Find where the given text appears and provide that cell's center as (X, Y) coordinate. 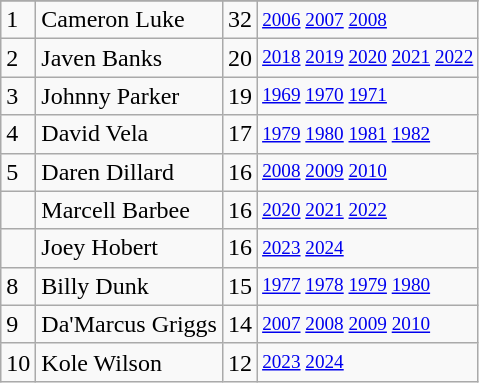
2 (18, 58)
2007 2008 2009 2010 (368, 324)
Joey Hobert (130, 248)
David Vela (130, 134)
14 (240, 324)
9 (18, 324)
10 (18, 362)
1 (18, 20)
20 (240, 58)
1977 1978 1979 1980 (368, 286)
Daren Dillard (130, 172)
Da'Marcus Griggs (130, 324)
Kole Wilson (130, 362)
2018 2019 2020 2021 2022 (368, 58)
3 (18, 96)
19 (240, 96)
1979 1980 1981 1982 (368, 134)
32 (240, 20)
Billy Dunk (130, 286)
2020 2021 2022 (368, 210)
Javen Banks (130, 58)
4 (18, 134)
1969 1970 1971 (368, 96)
2008 2009 2010 (368, 172)
2006 2007 2008 (368, 20)
17 (240, 134)
5 (18, 172)
Marcell Barbee (130, 210)
12 (240, 362)
15 (240, 286)
Johnny Parker (130, 96)
8 (18, 286)
Cameron Luke (130, 20)
